Scan for the cell matching the given text and deliver its [x, y] coordinate at center. 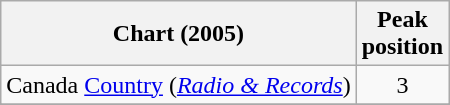
Peakposition [402, 34]
Canada Country (Radio & Records) [178, 85]
Chart (2005) [178, 34]
3 [402, 85]
